Determine the (X, Y) coordinate at the center of the cell enclosing the given text.  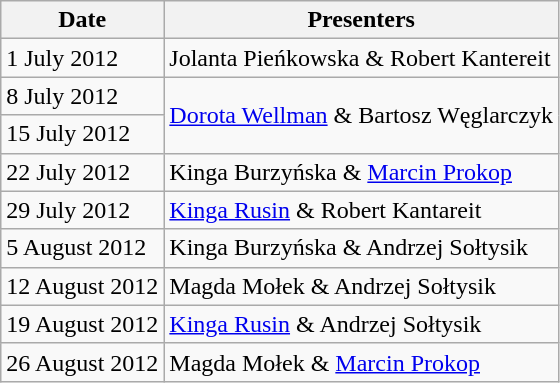
1 July 2012 (82, 58)
Kinga Rusin & Andrzej Sołtysik (362, 324)
22 July 2012 (82, 172)
Presenters (362, 20)
Dorota Wellman & Bartosz Węglarczyk (362, 115)
Kinga Burzyńska & Andrzej Sołtysik (362, 248)
Date (82, 20)
Jolanta Pieńkowska & Robert Kantereit (362, 58)
29 July 2012 (82, 210)
Magda Mołek & Andrzej Sołtysik (362, 286)
19 August 2012 (82, 324)
15 July 2012 (82, 134)
Kinga Burzyńska & Marcin Prokop (362, 172)
5 August 2012 (82, 248)
26 August 2012 (82, 362)
Kinga Rusin & Robert Kantareit (362, 210)
Magda Mołek & Marcin Prokop (362, 362)
8 July 2012 (82, 96)
12 August 2012 (82, 286)
